Scan for the cell matching the given text and deliver its [x, y] coordinate at center. 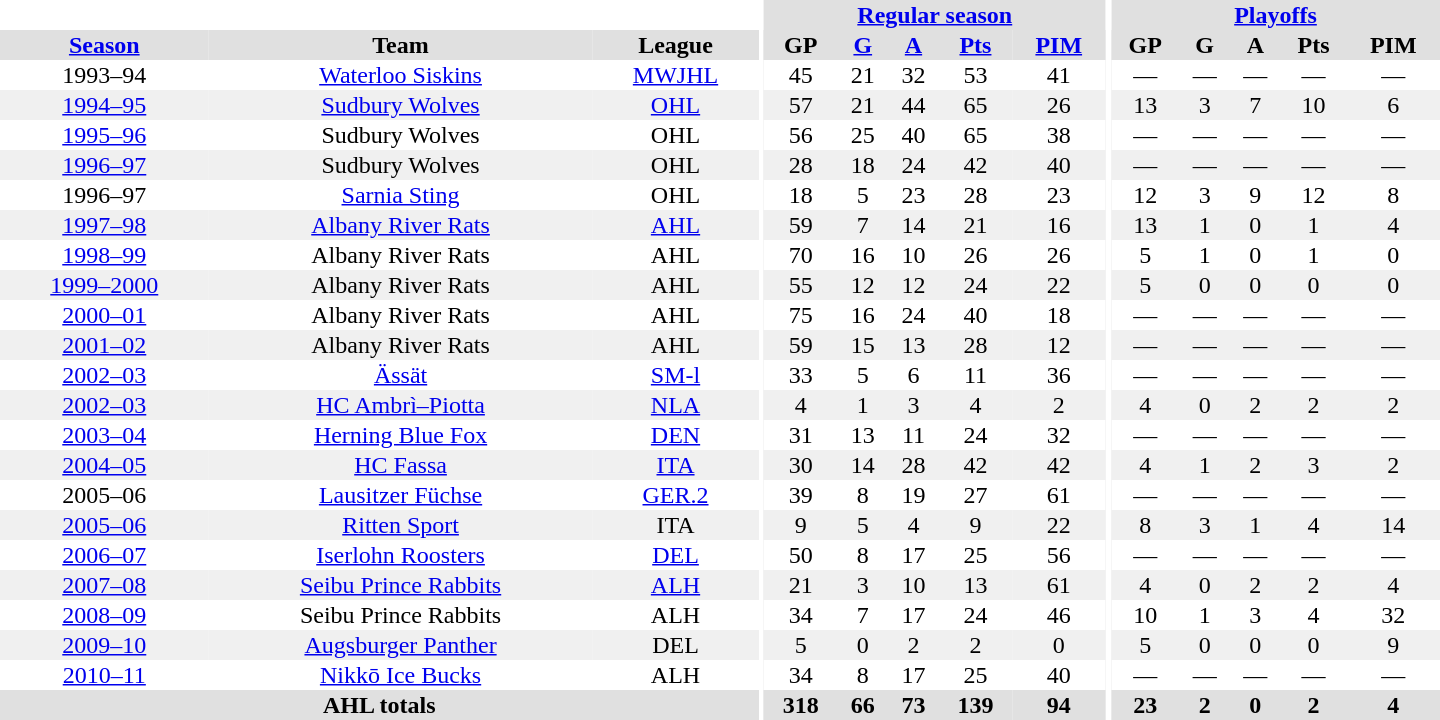
2007–08 [104, 585]
2003–04 [104, 435]
1997–98 [104, 225]
36 [1058, 375]
39 [800, 495]
Waterloo Siskins [401, 75]
41 [1058, 75]
31 [800, 435]
1999–2000 [104, 285]
Augsburger Panther [401, 645]
30 [800, 465]
AHL totals [380, 705]
2001–02 [104, 345]
Team [401, 45]
1994–95 [104, 105]
2010–11 [104, 675]
HC Ambrì–Piotta [401, 405]
1998–99 [104, 255]
1993–94 [104, 75]
Iserlohn Roosters [401, 555]
2008–09 [104, 615]
Ässät [401, 375]
75 [800, 315]
League [676, 45]
Regular season [934, 15]
45 [800, 75]
38 [1058, 135]
HC Fassa [401, 465]
Lausitzer Füchse [401, 495]
Herning Blue Fox [401, 435]
139 [976, 705]
GER.2 [676, 495]
Nikkō Ice Bucks [401, 675]
Season [104, 45]
55 [800, 285]
70 [800, 255]
73 [914, 705]
2009–10 [104, 645]
Ritten Sport [401, 525]
33 [800, 375]
2006–07 [104, 555]
MWJHL [676, 75]
Sarnia Sting [401, 195]
53 [976, 75]
50 [800, 555]
2004–05 [104, 465]
318 [800, 705]
SM-l [676, 375]
44 [914, 105]
27 [976, 495]
57 [800, 105]
NLA [676, 405]
1995–96 [104, 135]
15 [862, 345]
19 [914, 495]
66 [862, 705]
2000–01 [104, 315]
DEN [676, 435]
46 [1058, 615]
Playoffs [1276, 15]
94 [1058, 705]
